Locate the cell with the specified text and output its (X, Y) center coordinate. 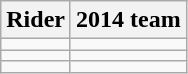
Rider (36, 20)
2014 team (128, 20)
